Search for the cell housing the specified text and yield its [X, Y] center coordinate. 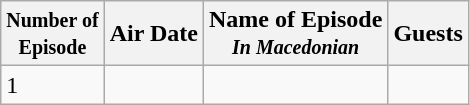
Guests [428, 34]
1 [52, 85]
Name of Episode In Macedonian [295, 34]
Number of Episode [52, 34]
Air Date [154, 34]
